Find where the given text appears and provide that cell's center as [x, y] coordinate. 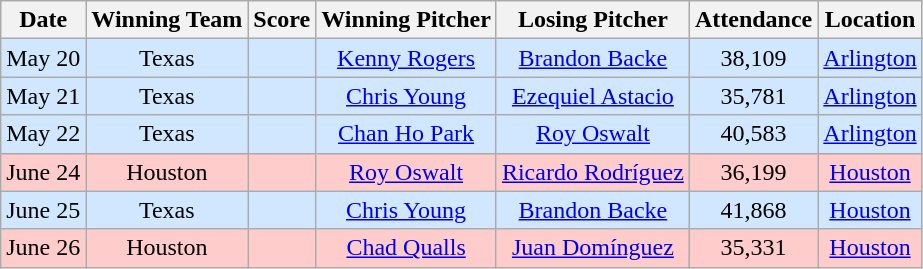
Juan Domínguez [592, 248]
Winning Pitcher [406, 20]
Winning Team [167, 20]
Ezequiel Astacio [592, 96]
Chan Ho Park [406, 134]
June 24 [44, 172]
36,199 [753, 172]
Attendance [753, 20]
June 25 [44, 210]
Chad Qualls [406, 248]
35,331 [753, 248]
Losing Pitcher [592, 20]
June 26 [44, 248]
May 22 [44, 134]
Kenny Rogers [406, 58]
Score [282, 20]
Ricardo Rodríguez [592, 172]
40,583 [753, 134]
Location [870, 20]
May 20 [44, 58]
41,868 [753, 210]
35,781 [753, 96]
Date [44, 20]
May 21 [44, 96]
38,109 [753, 58]
